For the text-containing cell, return its midpoint in [X, Y] coordinate format. 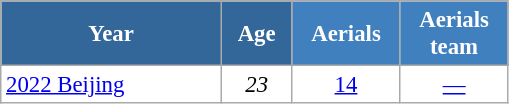
Aerials [346, 34]
Aerials team [454, 34]
2022 Beijing [112, 85]
— [454, 85]
Year [112, 34]
14 [346, 85]
Age [256, 34]
23 [256, 85]
